For the text-containing cell, return its midpoint in (X, Y) coordinate format. 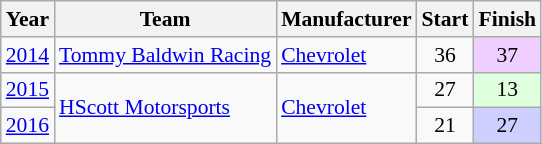
13 (507, 90)
Start (446, 19)
HScott Motorsports (165, 108)
Tommy Baldwin Racing (165, 55)
21 (446, 126)
37 (507, 55)
Team (165, 19)
36 (446, 55)
2014 (28, 55)
Year (28, 19)
Finish (507, 19)
2016 (28, 126)
2015 (28, 90)
Manufacturer (346, 19)
